From the cell containing the given text, extract its center point as (x, y) coordinate. 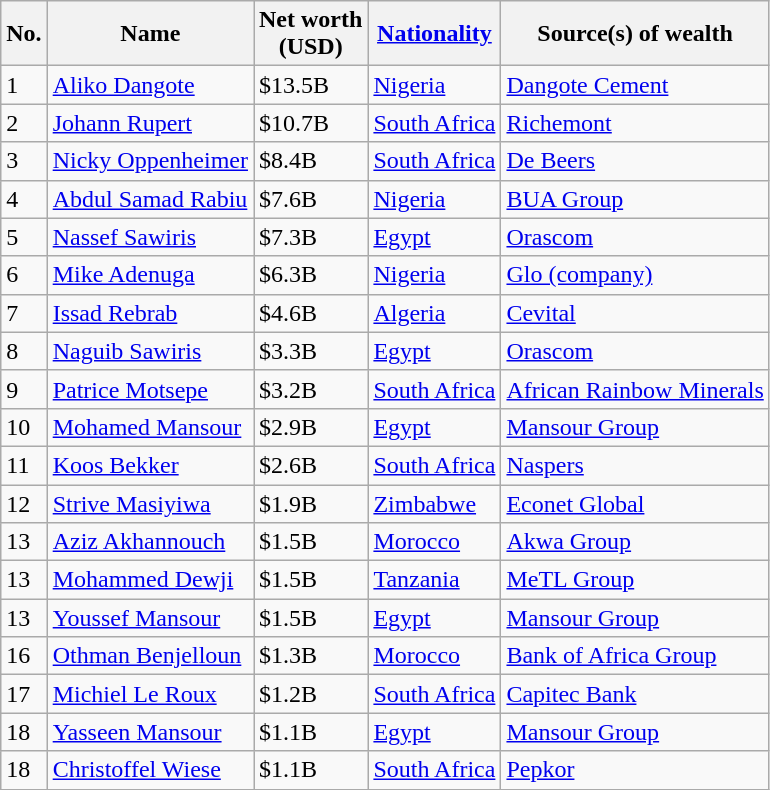
7 (24, 313)
Michiel Le Roux (150, 694)
MeTL Group (635, 580)
$3.2B (311, 389)
Othman Benjelloun (150, 656)
3 (24, 161)
Dangote Cement (635, 85)
Mohamed Mansour (150, 427)
Johann Rupert (150, 123)
Aliko Dangote (150, 85)
2 (24, 123)
$2.9B (311, 427)
5 (24, 237)
Algeria (434, 313)
16 (24, 656)
Nationality (434, 34)
Nicky Oppenheimer (150, 161)
Mike Adenuga (150, 275)
Koos Bekker (150, 465)
Mohammed Dewji (150, 580)
Nassef Sawiris (150, 237)
Econet Global (635, 503)
Christoffel Wiese (150, 770)
Zimbabwe (434, 503)
Issad Rebrab (150, 313)
9 (24, 389)
Patrice Motsepe (150, 389)
Akwa Group (635, 542)
$13.5B (311, 85)
BUA Group (635, 199)
1 (24, 85)
Naguib Sawiris (150, 351)
$7.3B (311, 237)
Cevital (635, 313)
Source(s) of wealth (635, 34)
Tanzania (434, 580)
$2.6B (311, 465)
Naspers (635, 465)
8 (24, 351)
Glo (company) (635, 275)
Capitec Bank (635, 694)
12 (24, 503)
Net worth(USD) (311, 34)
Bank of Africa Group (635, 656)
Yasseen Mansour (150, 732)
11 (24, 465)
$1.2B (311, 694)
De Beers (635, 161)
$1.3B (311, 656)
Richemont (635, 123)
Strive Masiyiwa (150, 503)
African Rainbow Minerals (635, 389)
$7.6B (311, 199)
Name (150, 34)
$4.6B (311, 313)
Abdul Samad Rabiu (150, 199)
10 (24, 427)
6 (24, 275)
No. (24, 34)
Aziz Akhannouch (150, 542)
Youssef Mansour (150, 618)
4 (24, 199)
$6.3B (311, 275)
$10.7B (311, 123)
Pepkor (635, 770)
17 (24, 694)
$8.4B (311, 161)
$3.3B (311, 351)
$1.9B (311, 503)
